Provide the (X, Y) coordinate of the cell's center where the given text is located.  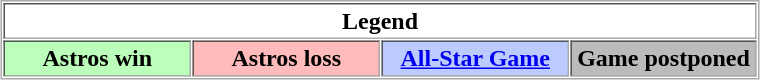
All-Star Game (476, 58)
Astros loss (286, 58)
Legend (380, 21)
Astros win (98, 58)
Game postponed (663, 58)
